Provide the (x, y) coordinate of the cell's center where the given text is located.  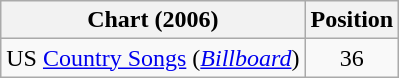
US Country Songs (Billboard) (153, 58)
36 (352, 58)
Chart (2006) (153, 20)
Position (352, 20)
